Search for the cell housing the specified text and yield its (x, y) center coordinate. 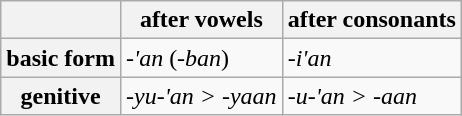
genitive (61, 96)
after vowels (201, 20)
-'an (-ban) (201, 58)
-yu-'an > -yaan (201, 96)
after consonants (372, 20)
-i'an (372, 58)
basic form (61, 58)
-u-'an > -aan (372, 96)
